Pinpoint the cell where the given text exists, returning its [x, y] midpoint coordinate. 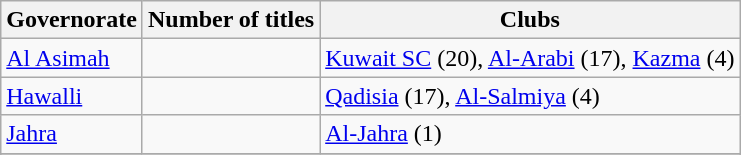
Qadisia (17), Al-Salmiya (4) [530, 96]
Kuwait SC (20), Al-Arabi (17), Kazma (4) [530, 58]
Al Asimah [72, 58]
Al-Jahra (1) [530, 134]
Governorate [72, 20]
Number of titles [230, 20]
Clubs [530, 20]
Jahra [72, 134]
Hawalli [72, 96]
